Identify which cell holds the provided text, then report its [X, Y] central coordinate. 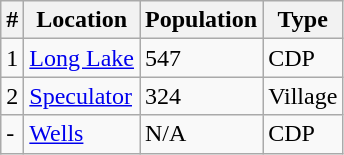
Type [303, 20]
Village [303, 96]
2 [12, 96]
Population [202, 20]
Wells [82, 134]
Long Lake [82, 58]
Speculator [82, 96]
# [12, 20]
N/A [202, 134]
324 [202, 96]
Location [82, 20]
- [12, 134]
1 [12, 58]
547 [202, 58]
